Capture the cell that displays the provided text and extract its [x, y] central coordinate. 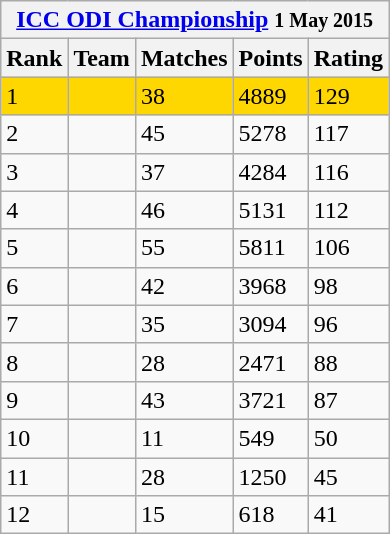
4 [34, 210]
Rating [348, 58]
12 [34, 515]
10 [34, 438]
4284 [270, 172]
5 [34, 248]
42 [184, 286]
549 [270, 438]
1250 [270, 477]
618 [270, 515]
106 [348, 248]
Points [270, 58]
117 [348, 134]
6 [34, 286]
Team [102, 58]
3721 [270, 400]
50 [348, 438]
43 [184, 400]
2 [34, 134]
3094 [270, 324]
96 [348, 324]
5278 [270, 134]
3968 [270, 286]
46 [184, 210]
Rank [34, 58]
55 [184, 248]
129 [348, 96]
98 [348, 286]
7 [34, 324]
35 [184, 324]
116 [348, 172]
5131 [270, 210]
41 [348, 515]
38 [184, 96]
15 [184, 515]
ICC ODI Championship 1 May 2015 [195, 20]
3 [34, 172]
5811 [270, 248]
2471 [270, 362]
112 [348, 210]
4889 [270, 96]
1 [34, 96]
37 [184, 172]
Matches [184, 58]
8 [34, 362]
87 [348, 400]
9 [34, 400]
88 [348, 362]
